Return [x, y] of the center of cell containing provided text 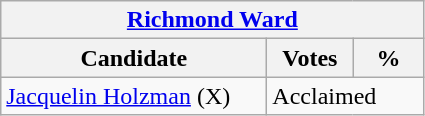
Votes [310, 58]
Richmond Ward [212, 20]
Candidate [134, 58]
Jacquelin Holzman (X) [134, 96]
Acclaimed [346, 96]
% [388, 58]
